Capture the cell that displays the provided text and extract its [x, y] central coordinate. 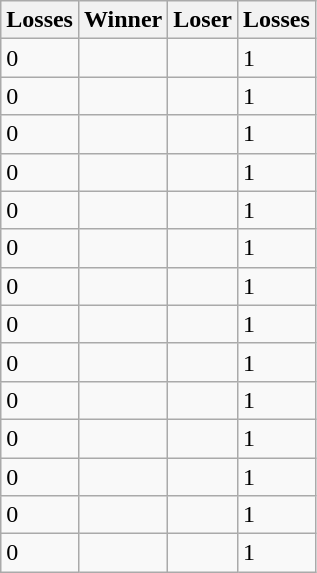
Winner [122, 20]
Loser [203, 20]
